Detect which cell encompasses the target text, then output its (X, Y) center coordinate. 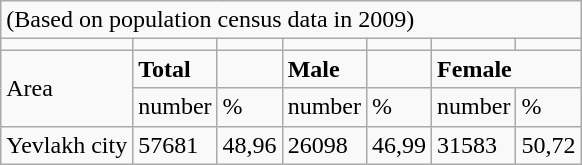
Male (324, 69)
26098 (324, 145)
50,72 (548, 145)
57681 (175, 145)
Female (506, 69)
Total (175, 69)
46,99 (400, 145)
Area (67, 88)
(Based on population census data in 2009) (291, 20)
48,96 (250, 145)
31583 (474, 145)
Yevlakh city (67, 145)
